Identify which cell holds the provided text, then report its (X, Y) central coordinate. 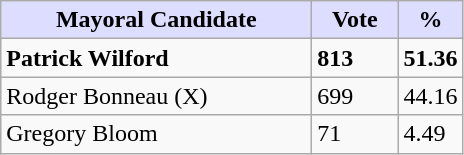
44.16 (430, 96)
Rodger Bonneau (X) (156, 96)
Mayoral Candidate (156, 20)
813 (355, 58)
Gregory Bloom (156, 134)
71 (355, 134)
% (430, 20)
Patrick Wilford (156, 58)
51.36 (430, 58)
4.49 (430, 134)
699 (355, 96)
Vote (355, 20)
